Locate the cell with the specified text and output its [X, Y] center coordinate. 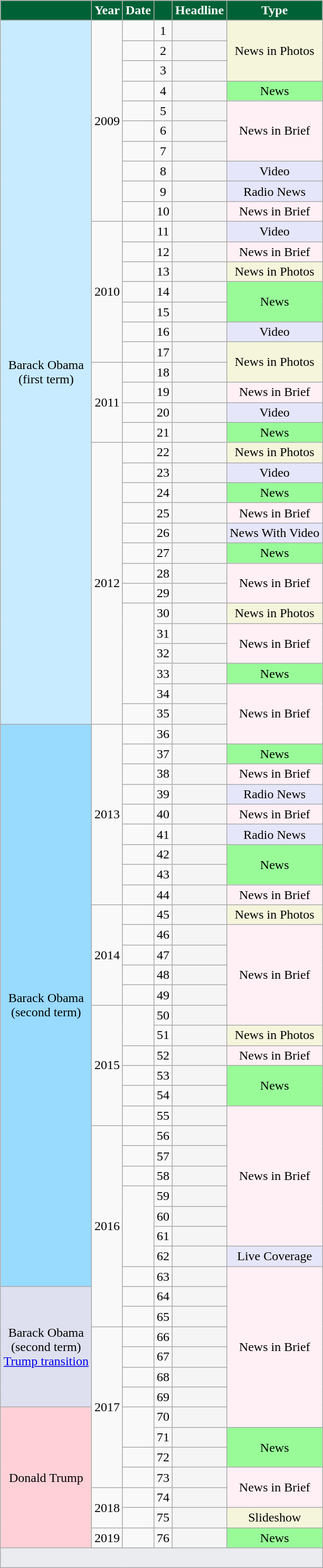
13 [164, 272]
19 [164, 392]
27 [164, 553]
66 [164, 1337]
2016 [107, 1226]
6 [164, 131]
7 [164, 151]
2014 [107, 955]
37 [164, 754]
54 [164, 1095]
2012 [107, 583]
22 [164, 452]
9 [164, 191]
75 [164, 1517]
36 [164, 734]
49 [164, 995]
14 [164, 292]
34 [164, 694]
71 [164, 1437]
76 [164, 1538]
48 [164, 975]
40 [164, 814]
Date [138, 11]
Slideshow [274, 1517]
Live Coverage [274, 1257]
11 [164, 231]
33 [164, 674]
57 [164, 1156]
20 [164, 412]
Year [107, 11]
51 [164, 1035]
Barack Obama(second term) [46, 1005]
67 [164, 1357]
12 [164, 252]
45 [164, 915]
39 [164, 794]
28 [164, 573]
15 [164, 312]
Barack Obama(second term)Trump transition [46, 1347]
62 [164, 1257]
32 [164, 654]
58 [164, 1176]
47 [164, 955]
16 [164, 332]
2017 [107, 1407]
73 [164, 1477]
41 [164, 834]
56 [164, 1136]
42 [164, 854]
31 [164, 634]
Barack Obama(first term) [46, 372]
2009 [107, 121]
25 [164, 513]
2018 [107, 1507]
21 [164, 432]
70 [164, 1417]
Type [274, 11]
55 [164, 1116]
50 [164, 1015]
38 [164, 774]
18 [164, 372]
64 [164, 1297]
1 [164, 31]
24 [164, 493]
53 [164, 1075]
61 [164, 1236]
Headline [199, 11]
26 [164, 533]
72 [164, 1457]
63 [164, 1277]
10 [164, 211]
23 [164, 473]
43 [164, 874]
Donald Trump [46, 1477]
8 [164, 171]
60 [164, 1216]
17 [164, 352]
59 [164, 1196]
2011 [107, 402]
2010 [107, 291]
65 [164, 1317]
46 [164, 935]
3 [164, 71]
2019 [107, 1538]
2013 [107, 814]
30 [164, 613]
52 [164, 1055]
2 [164, 51]
2015 [107, 1065]
69 [164, 1397]
68 [164, 1377]
News With Video [274, 533]
5 [164, 111]
74 [164, 1497]
44 [164, 895]
4 [164, 91]
29 [164, 593]
35 [164, 714]
